Identify which cell holds the provided text, then report its [x, y] central coordinate. 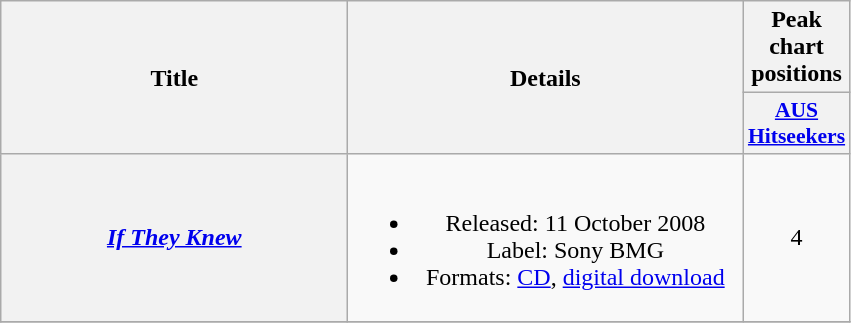
Title [174, 78]
4 [796, 238]
If They Knew [174, 238]
Released: 11 October 2008Label: Sony BMGFormats: CD, digital download [546, 238]
AUSHitseekers [796, 124]
Peak chart positions [796, 47]
Details [546, 78]
